Detect which cell encompasses the target text, then output its [x, y] center coordinate. 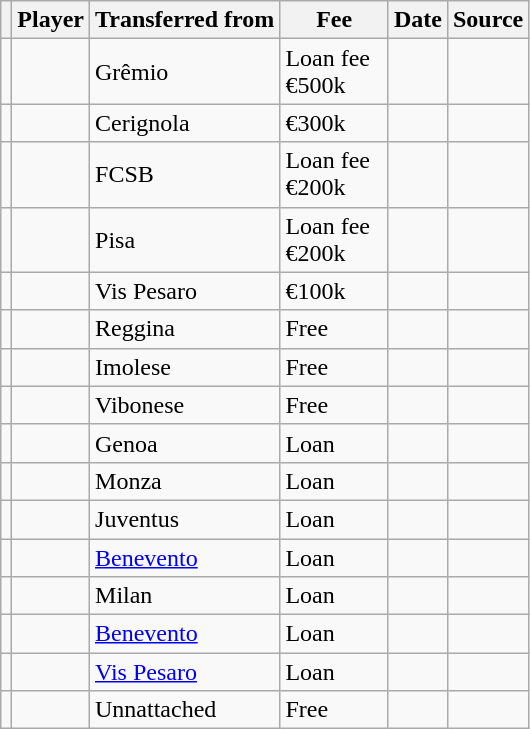
€300k [334, 123]
Juventus [185, 519]
€100k [334, 291]
Fee [334, 20]
Date [418, 20]
Loan fee €500k [334, 72]
Source [488, 20]
FCSB [185, 174]
Cerignola [185, 123]
Monza [185, 481]
Pisa [185, 240]
Genoa [185, 443]
Unnattached [185, 710]
Transferred from [185, 20]
Grêmio [185, 72]
Reggina [185, 329]
Vibonese [185, 405]
Player [51, 20]
Milan [185, 596]
Imolese [185, 367]
